Detect which cell encompasses the target text, then output its [x, y] center coordinate. 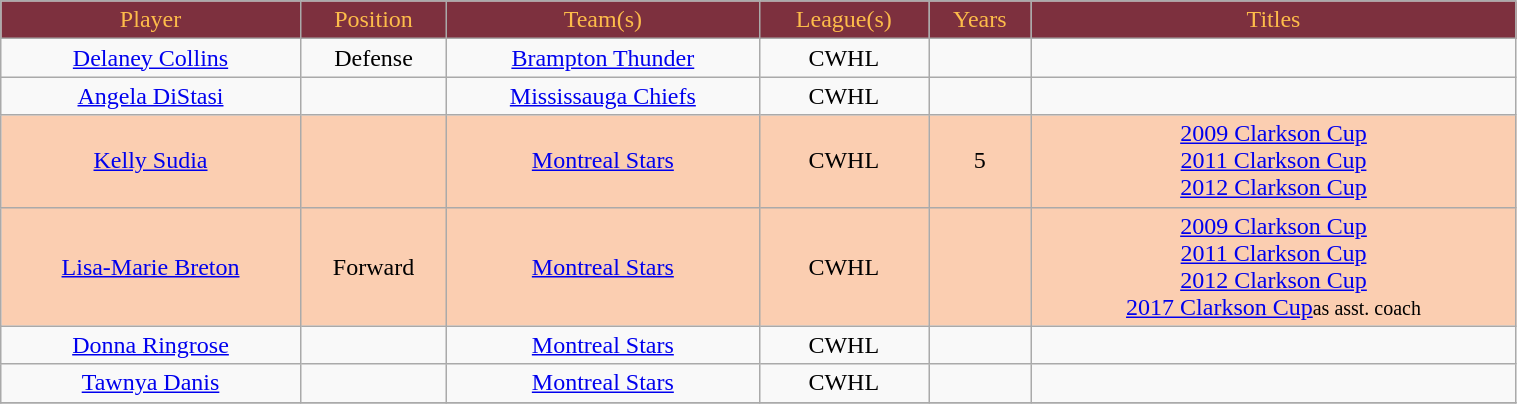
Player [151, 20]
Position [373, 20]
Titles [1274, 20]
Lisa-Marie Breton [151, 266]
Forward [373, 266]
Team(s) [603, 20]
Angela DiStasi [151, 96]
Mississauga Chiefs [603, 96]
League(s) [844, 20]
Tawnya Danis [151, 383]
Years [980, 20]
2009 Clarkson Cup2011 Clarkson Cup2012 Clarkson Cup [1274, 161]
5 [980, 161]
2009 Clarkson Cup2011 Clarkson Cup2012 Clarkson Cup2017 Clarkson Cupas asst. coach [1274, 266]
Delaney Collins [151, 58]
Donna Ringrose [151, 345]
Kelly Sudia [151, 161]
Defense [373, 58]
Brampton Thunder [603, 58]
